From the cell containing the given text, extract its center point as (X, Y) coordinate. 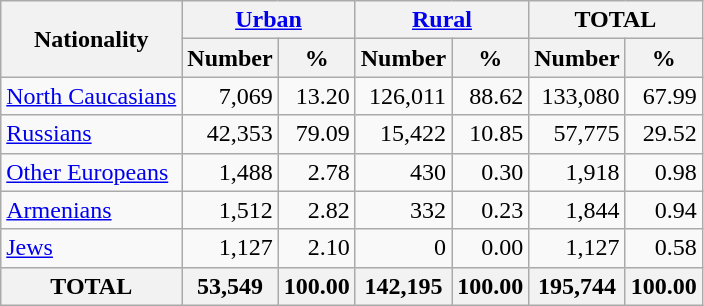
195,744 (577, 286)
2.82 (316, 210)
Other Europeans (92, 172)
1,488 (230, 172)
15,422 (403, 134)
North Caucasians (92, 96)
430 (403, 172)
0.94 (664, 210)
57,775 (577, 134)
133,080 (577, 96)
1,918 (577, 172)
79.09 (316, 134)
0.98 (664, 172)
88.62 (490, 96)
Rural (442, 20)
7,069 (230, 96)
Russians (92, 134)
142,195 (403, 286)
Urban (268, 20)
0 (403, 248)
13.20 (316, 96)
0.23 (490, 210)
1,512 (230, 210)
0.30 (490, 172)
126,011 (403, 96)
Jews (92, 248)
0.58 (664, 248)
0.00 (490, 248)
2.10 (316, 248)
Armenians (92, 210)
332 (403, 210)
2.78 (316, 172)
1,844 (577, 210)
10.85 (490, 134)
53,549 (230, 286)
29.52 (664, 134)
42,353 (230, 134)
Nationality (92, 39)
67.99 (664, 96)
